Identify which cell holds the provided text, then report its [X, Y] central coordinate. 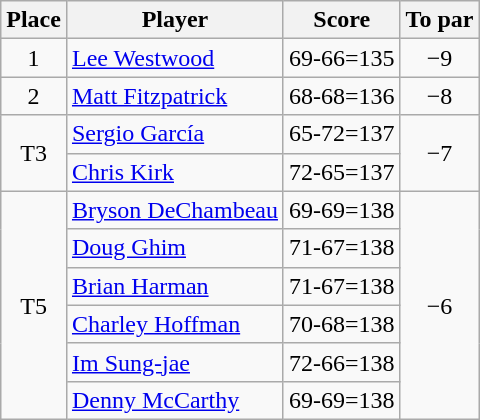
Sergio García [174, 134]
70-68=138 [342, 324]
To par [440, 20]
Lee Westwood [174, 58]
Matt Fitzpatrick [174, 96]
Denny McCarthy [174, 400]
Brian Harman [174, 286]
1 [34, 58]
Chris Kirk [174, 172]
Bryson DeChambeau [174, 210]
2 [34, 96]
72-65=137 [342, 172]
−7 [440, 153]
65-72=137 [342, 134]
−8 [440, 96]
−6 [440, 305]
69-66=135 [342, 58]
T5 [34, 305]
Player [174, 20]
T3 [34, 153]
−9 [440, 58]
Im Sung-jae [174, 362]
Place [34, 20]
72-66=138 [342, 362]
Charley Hoffman [174, 324]
68-68=136 [342, 96]
Score [342, 20]
Doug Ghim [174, 248]
